Capture the cell that displays the provided text and extract its (x, y) central coordinate. 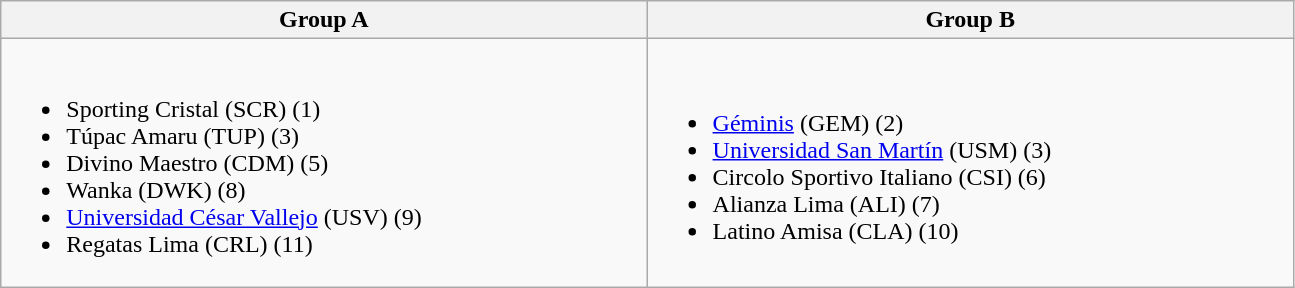
Géminis (GEM) (2) Universidad San Martín (USM) (3) Circolo Sportivo Italiano (CSI) (6) Alianza Lima (ALI) (7) Latino Amisa (CLA) (10) (970, 163)
Group A (324, 20)
Sporting Cristal (SCR) (1) Túpac Amaru (TUP) (3) Divino Maestro (CDM) (5) Wanka (DWK) (8) Universidad César Vallejo (USV) (9) Regatas Lima (CRL) (11) (324, 163)
Group B (970, 20)
